Scan for the cell matching the given text and deliver its [X, Y] coordinate at center. 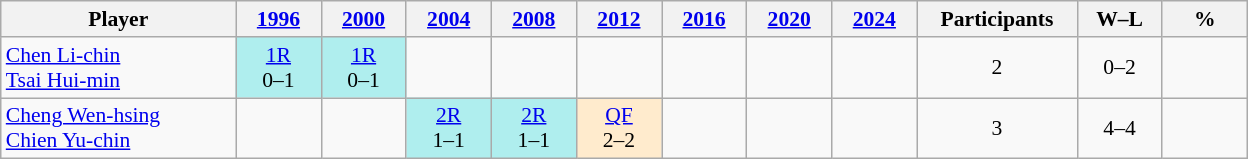
3 [997, 128]
2 [997, 68]
Cheng Wen-hsingChien Yu-chin [118, 128]
Chen Li-chinTsai Hui-min [118, 68]
2012 [618, 19]
% [1204, 19]
Player [118, 19]
0–2 [1120, 68]
QF2–2 [618, 128]
Participants [997, 19]
1996 [278, 19]
2016 [704, 19]
2008 [534, 19]
W–L [1120, 19]
4–4 [1120, 128]
2004 [448, 19]
2024 [874, 19]
2000 [364, 19]
2020 [790, 19]
